Pinpoint the cell where the given text exists, returning its (X, Y) midpoint coordinate. 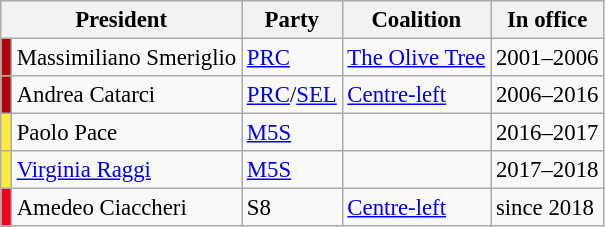
2017–2018 (548, 170)
The Olive Tree (416, 58)
2006–2016 (548, 95)
2016–2017 (548, 133)
In office (548, 20)
since 2018 (548, 208)
Andrea Catarci (126, 95)
Coalition (416, 20)
Massimiliano Smeriglio (126, 58)
Party (292, 20)
2001–2006 (548, 58)
PRC (292, 58)
Virginia Raggi (126, 170)
S8 (292, 208)
Amedeo Ciaccheri (126, 208)
President (122, 20)
Paolo Pace (126, 133)
PRC/SEL (292, 95)
